From the cell containing the given text, extract its center point as [x, y] coordinate. 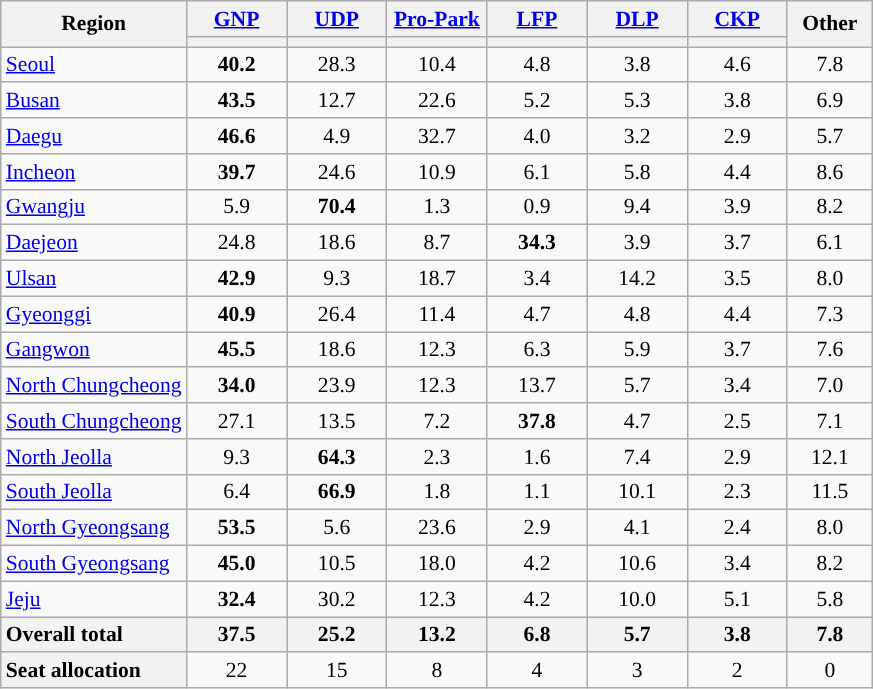
22.6 [437, 101]
8.6 [830, 172]
LFP [537, 19]
18.0 [437, 564]
5.1 [737, 599]
23.9 [337, 386]
4 [537, 671]
32.4 [237, 599]
Other [830, 24]
7.4 [637, 457]
South Jeolla [94, 492]
0.9 [537, 207]
Overall total [94, 635]
2.4 [737, 528]
24.8 [237, 243]
12.1 [830, 457]
3.5 [737, 279]
27.1 [237, 421]
0 [830, 671]
5.3 [637, 101]
6.9 [830, 101]
25.2 [337, 635]
46.6 [237, 136]
South Chungcheong [94, 421]
66.9 [337, 492]
Daegu [94, 136]
37.8 [537, 421]
13.2 [437, 635]
12.7 [337, 101]
10.9 [437, 172]
North Gyeongsang [94, 528]
10.0 [637, 599]
10.1 [637, 492]
North Jeolla [94, 457]
5.6 [337, 528]
34.3 [537, 243]
4.9 [337, 136]
Gyeonggi [94, 314]
3 [637, 671]
Ulsan [94, 279]
1.1 [537, 492]
2 [737, 671]
45.0 [237, 564]
53.5 [237, 528]
64.3 [337, 457]
40.2 [237, 65]
Gangwon [94, 350]
South Gyeongsang [94, 564]
North Chungcheong [94, 386]
5.2 [537, 101]
3.2 [637, 136]
10.6 [637, 564]
8.7 [437, 243]
Daejeon [94, 243]
9.4 [637, 207]
GNP [237, 19]
1.8 [437, 492]
1.6 [537, 457]
7.3 [830, 314]
22 [237, 671]
10.4 [437, 65]
28.3 [337, 65]
1.3 [437, 207]
40.9 [237, 314]
11.5 [830, 492]
CKP [737, 19]
13.7 [537, 386]
32.7 [437, 136]
DLP [637, 19]
Pro-Park [437, 19]
34.0 [237, 386]
45.5 [237, 350]
30.2 [337, 599]
2.5 [737, 421]
6.8 [537, 635]
8 [437, 671]
23.6 [437, 528]
4.1 [637, 528]
Incheon [94, 172]
6.3 [537, 350]
Seat allocation [94, 671]
39.7 [237, 172]
6.4 [237, 492]
UDP [337, 19]
24.6 [337, 172]
18.7 [437, 279]
13.5 [337, 421]
42.9 [237, 279]
15 [337, 671]
Seoul [94, 65]
4.0 [537, 136]
7.1 [830, 421]
43.5 [237, 101]
37.5 [237, 635]
7.2 [437, 421]
7.0 [830, 386]
14.2 [637, 279]
4.6 [737, 65]
70.4 [337, 207]
11.4 [437, 314]
Jeju [94, 599]
Region [94, 24]
Busan [94, 101]
10.5 [337, 564]
7.6 [830, 350]
Gwangju [94, 207]
26.4 [337, 314]
